Provide the (X, Y) coordinate of the cell's center where the given text is located.  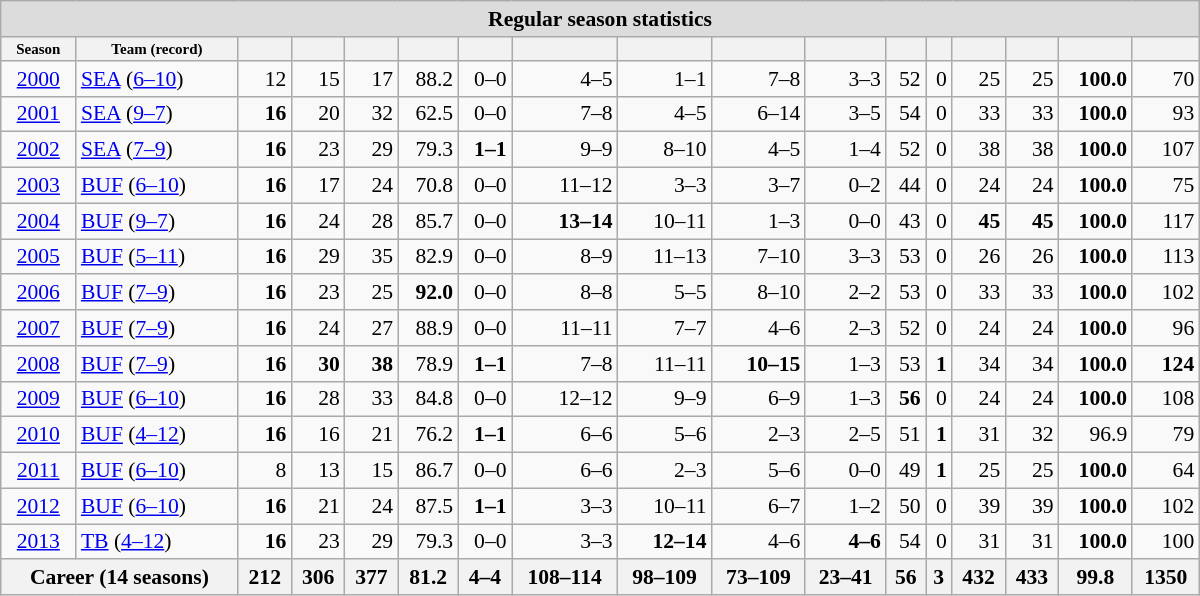
BUF (4–12) (157, 435)
2011 (38, 470)
96.9 (1096, 435)
124 (1166, 363)
5–5 (665, 292)
43 (906, 221)
SEA (9–7) (157, 114)
7–7 (665, 328)
2008 (38, 363)
6–14 (759, 114)
2001 (38, 114)
2009 (38, 399)
108–114 (565, 577)
2003 (38, 185)
12–14 (665, 542)
2–5 (845, 435)
212 (264, 577)
1350 (1166, 577)
12–12 (565, 399)
107 (1166, 150)
85.7 (428, 221)
Regular season statistics (600, 19)
2012 (38, 506)
79 (1166, 435)
8–8 (565, 292)
81.2 (428, 577)
12 (264, 78)
10–15 (759, 363)
433 (1032, 577)
108 (1166, 399)
0–2 (845, 185)
SEA (6–10) (157, 78)
306 (318, 577)
1–4 (845, 150)
BUF (5–11) (157, 256)
TB (4–12) (157, 542)
62.5 (428, 114)
2013 (38, 542)
2007 (38, 328)
73–109 (759, 577)
44 (906, 185)
70.8 (428, 185)
78.9 (428, 363)
82.9 (428, 256)
92.0 (428, 292)
30 (318, 363)
2005 (38, 256)
88.9 (428, 328)
3 (939, 577)
20 (318, 114)
Career (14 seasons) (120, 577)
432 (978, 577)
BUF (9–7) (157, 221)
6–7 (759, 506)
8–9 (565, 256)
86.7 (428, 470)
2000 (38, 78)
84.8 (428, 399)
50 (906, 506)
100 (1166, 542)
8 (264, 470)
11–13 (665, 256)
113 (1166, 256)
2010 (38, 435)
2006 (38, 292)
75 (1166, 185)
3–7 (759, 185)
11–12 (565, 185)
13–14 (565, 221)
76.2 (428, 435)
4–4 (484, 577)
51 (906, 435)
35 (372, 256)
27 (372, 328)
2004 (38, 221)
64 (1166, 470)
SEA (7–9) (157, 150)
1–2 (845, 506)
2002 (38, 150)
70 (1166, 78)
98–109 (665, 577)
13 (318, 470)
Season (38, 48)
117 (1166, 221)
7–10 (759, 256)
93 (1166, 114)
87.5 (428, 506)
88.2 (428, 78)
23–41 (845, 577)
96 (1166, 328)
99.8 (1096, 577)
377 (372, 577)
2–2 (845, 292)
3–5 (845, 114)
6–9 (759, 399)
Team (record) (157, 48)
49 (906, 470)
